Return the [x, y] coordinate for the center point of the cell that contains the specified text.  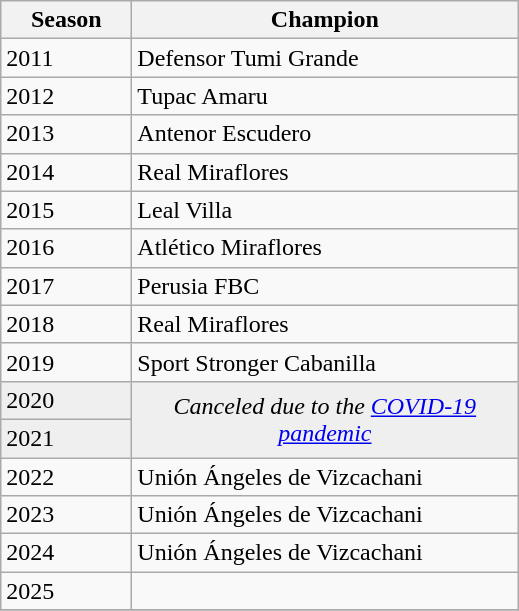
Leal Villa [325, 210]
Sport Stronger Cabanilla [325, 362]
Tupac Amaru [325, 96]
2023 [66, 515]
Champion [325, 20]
2025 [66, 591]
2014 [66, 172]
Perusia FBC [325, 286]
2021 [66, 438]
Canceled due to the COVID-19 pandemic [325, 419]
2015 [66, 210]
2013 [66, 134]
2022 [66, 477]
Antenor Escudero [325, 134]
2017 [66, 286]
2020 [66, 400]
2016 [66, 248]
2011 [66, 58]
Defensor Tumi Grande [325, 58]
2018 [66, 324]
2024 [66, 553]
Atlético Miraflores [325, 248]
2012 [66, 96]
2019 [66, 362]
Season [66, 20]
